Output the [x, y] coordinate of the center of the cell containing the given text.  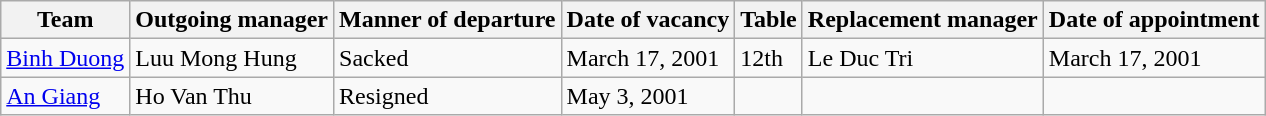
Manner of departure [448, 20]
Luu Mong Hung [232, 58]
Date of vacancy [648, 20]
Le Duc Tri [922, 58]
May 3, 2001 [648, 96]
Sacked [448, 58]
Replacement manager [922, 20]
An Giang [66, 96]
Binh Duong [66, 58]
Team [66, 20]
Date of appointment [1154, 20]
Outgoing manager [232, 20]
Ho Van Thu [232, 96]
12th [769, 58]
Table [769, 20]
Resigned [448, 96]
